Determine the [x, y] coordinate at the center of the cell enclosing the given text.  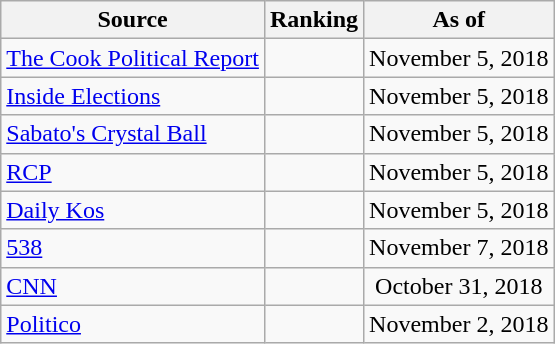
Politico [133, 324]
Daily Kos [133, 210]
November 2, 2018 [459, 324]
Source [133, 20]
538 [133, 248]
As of [459, 20]
The Cook Political Report [133, 58]
CNN [133, 286]
October 31, 2018 [459, 286]
Ranking [314, 20]
RCP [133, 172]
Sabato's Crystal Ball [133, 134]
Inside Elections [133, 96]
November 7, 2018 [459, 248]
